For the text-containing cell, return its midpoint in (X, Y) coordinate format. 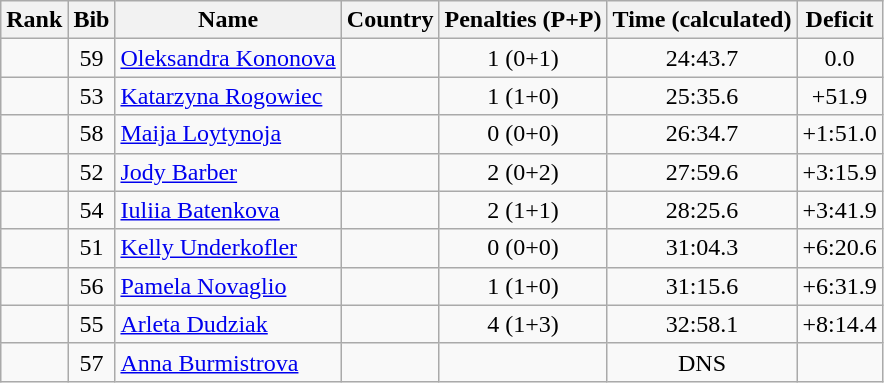
Rank (34, 20)
Oleksandra Kononova (228, 58)
Deficit (840, 20)
Anna Burmistrova (228, 362)
Maija Loytynoja (228, 134)
24:43.7 (702, 58)
31:15.6 (702, 286)
57 (92, 362)
Time (calculated) (702, 20)
+6:20.6 (840, 248)
Pamela Novaglio (228, 286)
0.0 (840, 58)
Penalties (P+P) (523, 20)
+51.9 (840, 96)
32:58.1 (702, 324)
Kelly Underkofler (228, 248)
28:25.6 (702, 210)
2 (0+2) (523, 172)
Name (228, 20)
Iuliia Batenkova (228, 210)
DNS (702, 362)
52 (92, 172)
55 (92, 324)
56 (92, 286)
Bib (92, 20)
27:59.6 (702, 172)
54 (92, 210)
53 (92, 96)
+3:41.9 (840, 210)
+8:14.4 (840, 324)
Arleta Dudziak (228, 324)
Katarzyna Rogowiec (228, 96)
Jody Barber (228, 172)
2 (1+1) (523, 210)
58 (92, 134)
+1:51.0 (840, 134)
25:35.6 (702, 96)
31:04.3 (702, 248)
51 (92, 248)
26:34.7 (702, 134)
1 (0+1) (523, 58)
Country (390, 20)
+3:15.9 (840, 172)
+6:31.9 (840, 286)
4 (1+3) (523, 324)
59 (92, 58)
